Locate the cell with the specified text and output its (x, y) center coordinate. 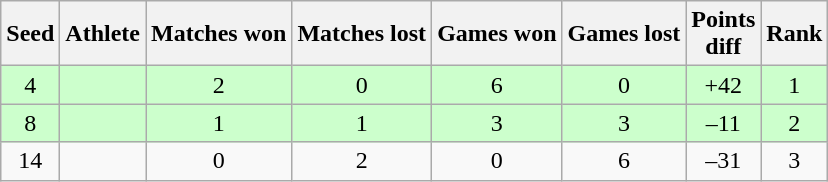
Games won (497, 34)
Rank (794, 34)
4 (30, 85)
Matches won (219, 34)
–11 (724, 123)
Seed (30, 34)
Athlete (103, 34)
8 (30, 123)
Games lost (624, 34)
14 (30, 161)
Pointsdiff (724, 34)
–31 (724, 161)
Matches lost (362, 34)
+42 (724, 85)
